Return [X, Y] of the center of cell containing provided text 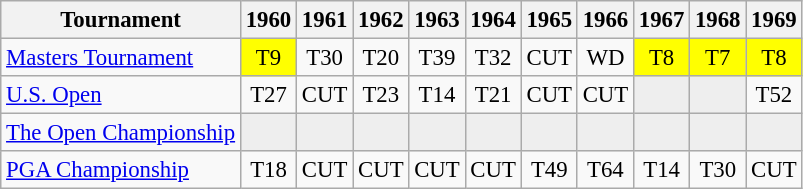
T27 [268, 95]
Tournament [121, 20]
Masters Tournament [121, 58]
T21 [493, 95]
U.S. Open [121, 95]
T7 [718, 58]
T64 [605, 170]
1963 [437, 20]
T23 [381, 95]
PGA Championship [121, 170]
1965 [549, 20]
T9 [268, 58]
T52 [774, 95]
T20 [381, 58]
1968 [718, 20]
1969 [774, 20]
1961 [325, 20]
1960 [268, 20]
1966 [605, 20]
1967 [661, 20]
T32 [493, 58]
1964 [493, 20]
The Open Championship [121, 133]
T39 [437, 58]
1962 [381, 20]
T18 [268, 170]
T49 [549, 170]
WD [605, 58]
